Return (X, Y) of the center of cell containing provided text 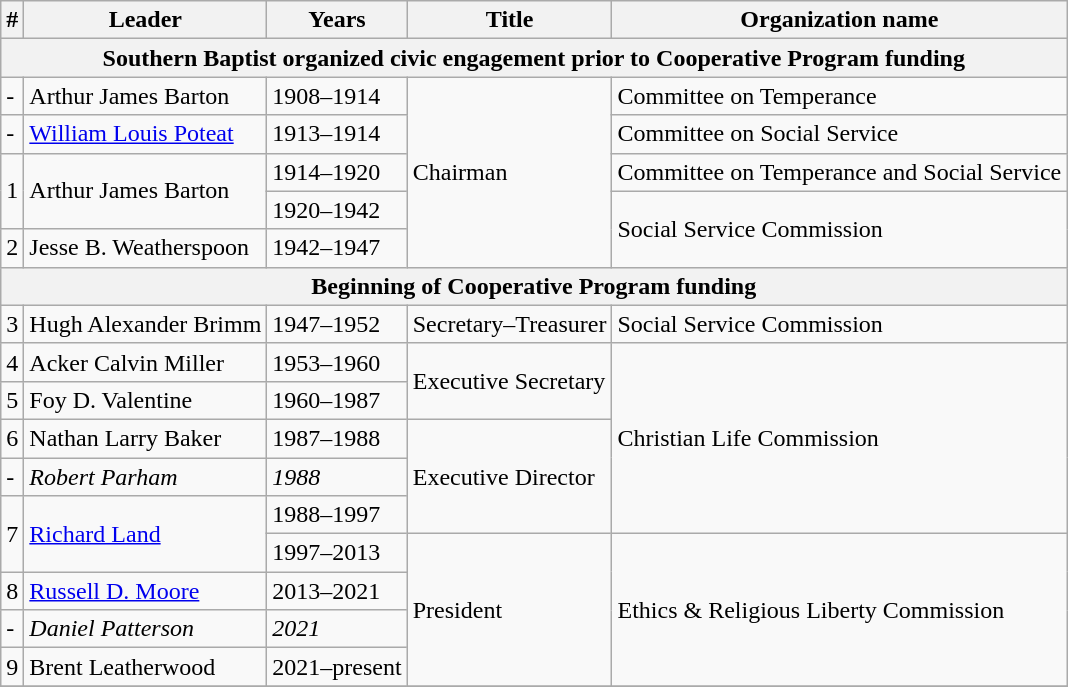
Russell D. Moore (146, 591)
1942–1947 (337, 248)
Executive Director (510, 476)
Organization name (840, 20)
President (510, 610)
Chairman (510, 172)
Committee on Temperance and Social Service (840, 172)
Daniel Patterson (146, 629)
2021–present (337, 667)
1947–1952 (337, 324)
7 (12, 534)
Years (337, 20)
1 (12, 191)
Robert Parham (146, 477)
6 (12, 438)
1987–1988 (337, 438)
2 (12, 248)
Committee on Social Service (840, 134)
1914–1920 (337, 172)
Richard Land (146, 534)
1920–1942 (337, 210)
Ethics & Religious Liberty Commission (840, 610)
1953–1960 (337, 362)
Foy D. Valentine (146, 400)
Title (510, 20)
Executive Secretary (510, 381)
# (12, 20)
1960–1987 (337, 400)
3 (12, 324)
1988 (337, 477)
Jesse B. Weatherspoon (146, 248)
2013–2021 (337, 591)
5 (12, 400)
Secretary–Treasurer (510, 324)
1913–1914 (337, 134)
Beginning of Cooperative Program funding (534, 286)
Acker Calvin Miller (146, 362)
9 (12, 667)
Southern Baptist organized civic engagement prior to Cooperative Program funding (534, 58)
1988–1997 (337, 515)
1997–2013 (337, 553)
Leader (146, 20)
4 (12, 362)
Hugh Alexander Brimm (146, 324)
2021 (337, 629)
8 (12, 591)
Brent Leatherwood (146, 667)
1908–1914 (337, 96)
William Louis Poteat (146, 134)
Committee on Temperance (840, 96)
Christian Life Commission (840, 438)
Nathan Larry Baker (146, 438)
